Extract the (X, Y) coordinate from the center of the cell holding the provided text.  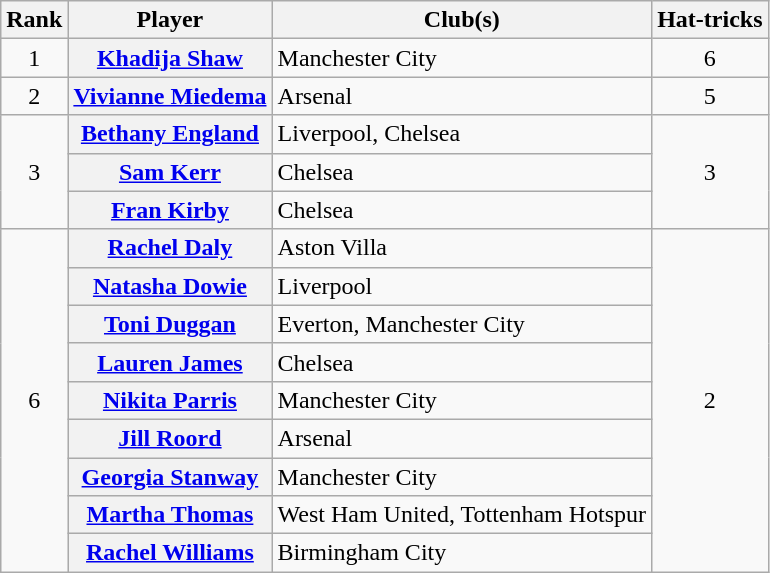
Vivianne Miedema (170, 96)
Hat-tricks (710, 20)
Club(s) (462, 20)
Khadija Shaw (170, 58)
Jill Roord (170, 438)
5 (710, 96)
Liverpool, Chelsea (462, 134)
Bethany England (170, 134)
West Ham United, Tottenham Hotspur (462, 515)
Georgia Stanway (170, 477)
Aston Villa (462, 248)
Rachel Daly (170, 248)
Sam Kerr (170, 172)
1 (34, 58)
Martha Thomas (170, 515)
Liverpool (462, 286)
Everton, Manchester City (462, 324)
Natasha Dowie (170, 286)
Birmingham City (462, 553)
Player (170, 20)
Fran Kirby (170, 210)
Toni Duggan (170, 324)
Nikita Parris (170, 400)
Rank (34, 20)
Lauren James (170, 362)
Rachel Williams (170, 553)
